Determine the [X, Y] coordinate at the center of the cell enclosing the given text.  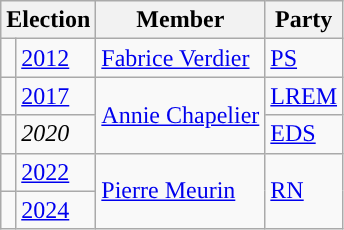
PS [304, 58]
2012 [56, 58]
2024 [56, 210]
Election [48, 20]
EDS [304, 134]
Fabrice Verdier [180, 58]
Annie Chapelier [180, 115]
Party [304, 20]
LREM [304, 96]
Pierre Meurin [180, 191]
Member [180, 20]
2022 [56, 172]
2017 [56, 96]
RN [304, 191]
2020 [56, 134]
